For the text-containing cell, return its midpoint in [x, y] coordinate format. 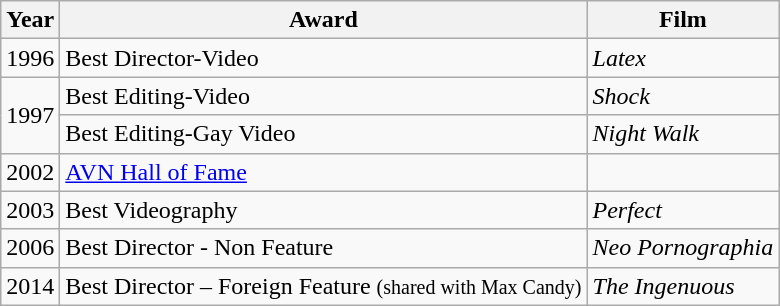
Year [30, 20]
Best Director - Non Feature [324, 248]
2002 [30, 172]
Best Director – Foreign Feature (shared with Max Candy) [324, 286]
Film [683, 20]
2006 [30, 248]
Best Editing-Gay Video [324, 134]
Perfect [683, 210]
Best Director-Video [324, 58]
Best Editing-Video [324, 96]
1997 [30, 115]
2014 [30, 286]
The Ingenuous [683, 286]
Award [324, 20]
1996 [30, 58]
Shock [683, 96]
Latex [683, 58]
Best Videography [324, 210]
Night Walk [683, 134]
2003 [30, 210]
AVN Hall of Fame [324, 172]
Neo Pornographia [683, 248]
